Return the [X, Y] coordinate for the center point of the cell that contains the specified text.  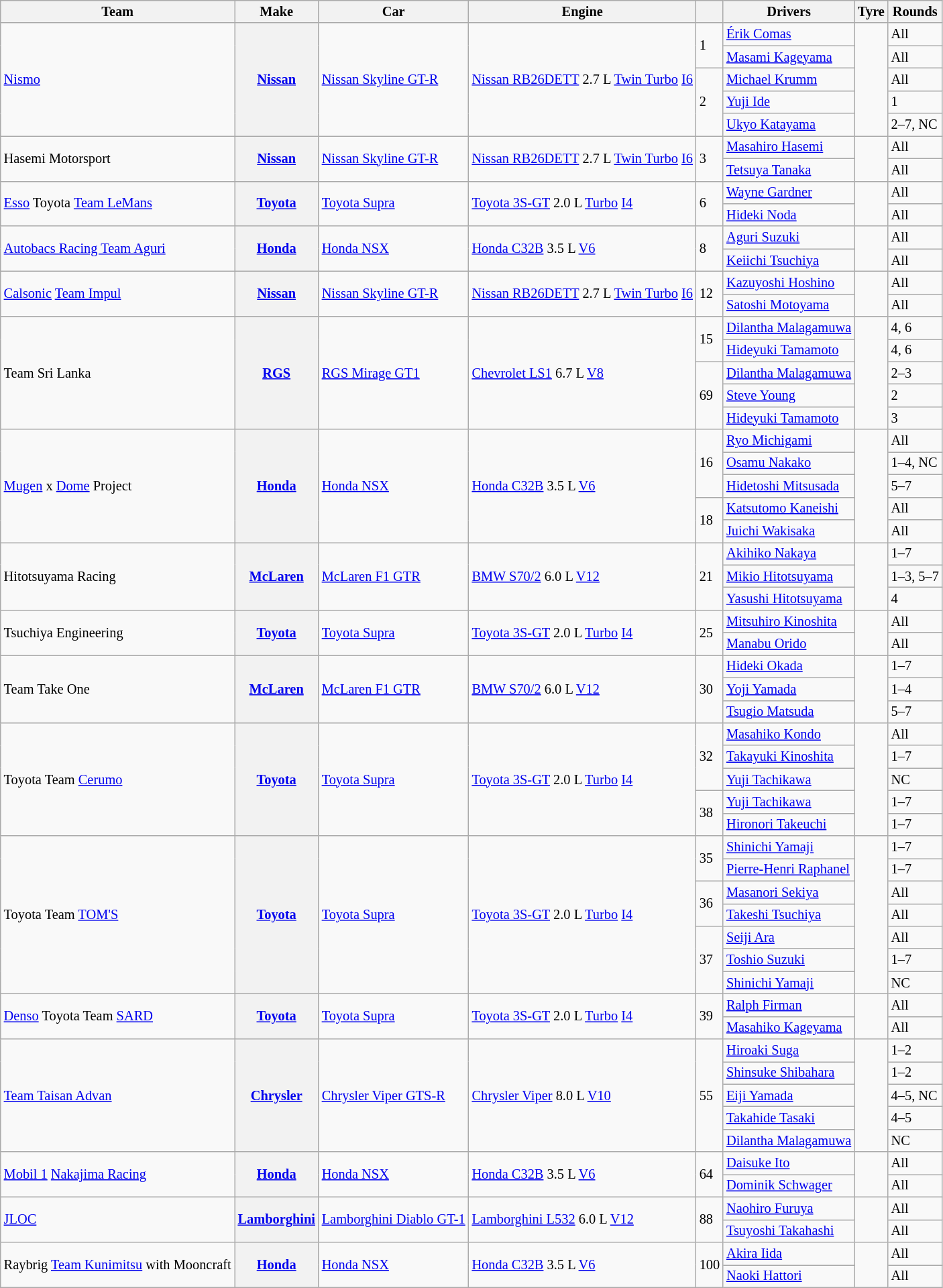
Hidetoshi Mitsusada [789, 486]
Mugen x Dome Project [118, 486]
Dominik Schwager [789, 1185]
Lamborghini [276, 1220]
Érik Comas [789, 34]
Chrysler Viper GTS-R [394, 1095]
Seiji Ara [789, 937]
Eiji Yamada [789, 1095]
Chrysler [276, 1095]
Takahide Tasaki [789, 1118]
Takeshi Tsuchiya [789, 915]
12 [710, 294]
Pierre-Henri Raphanel [789, 869]
Tsuchiya Engineering [118, 632]
Hideki Okada [789, 666]
15 [710, 339]
Drivers [789, 11]
100 [710, 1264]
4–5 [915, 1118]
4 [915, 598]
1–4 [915, 689]
Toyota Team Cerumo [118, 779]
Masahiro Hasemi [789, 147]
Masahiko Kageyama [789, 1028]
Masanori Sekiya [789, 892]
39 [710, 1016]
Masahiko Kondo [789, 734]
Osamu Nakako [789, 463]
18 [710, 519]
4–5, NC [915, 1095]
Rounds [915, 11]
2–3 [915, 373]
Aguri Suzuki [789, 237]
Yoji Yamada [789, 689]
Ryo Michigami [789, 441]
Team Taisan Advan [118, 1095]
Ukyo Katayama [789, 125]
Tsuyoshi Takahashi [789, 1231]
Nismo [118, 79]
RGS Mirage GT1 [394, 373]
Takayuki Kinoshita [789, 757]
Tyre [871, 11]
Mobil 1 Nakajima Racing [118, 1174]
Katsutomo Kaneishi [789, 508]
Keiichi Tsuchiya [789, 260]
Lamborghini Diablo GT-1 [394, 1220]
Hiroaki Suga [789, 1051]
Masami Kageyama [789, 57]
38 [710, 813]
88 [710, 1220]
Tsugio Matsuda [789, 712]
55 [710, 1095]
Tetsuya Tanaka [789, 170]
Hideki Noda [789, 215]
Wayne Gardner [789, 193]
64 [710, 1174]
Yasushi Hitotsuyama [789, 598]
Juichi Wakisaka [789, 531]
6 [710, 204]
69 [710, 396]
Steve Young [789, 395]
1–4, NC [915, 463]
Team [118, 11]
Ralph Firman [789, 1005]
2–7, NC [915, 125]
Michael Krumm [789, 79]
Chevrolet LS1 6.7 L V8 [582, 373]
Hironori Takeuchi [789, 824]
Car [394, 11]
Akira Iida [789, 1253]
Team Take One [118, 688]
Calsonic Team Impul [118, 294]
Shinsuke Shibahara [789, 1073]
JLOC [118, 1220]
30 [710, 688]
Denso Toyota Team SARD [118, 1016]
Make [276, 11]
Satoshi Motoyama [789, 305]
Toshio Suzuki [789, 960]
8 [710, 248]
36 [710, 903]
1–3, 5–7 [915, 576]
Naohiro Furuya [789, 1208]
Akihiko Nakaya [789, 553]
35 [710, 859]
Yuji Ide [789, 102]
Daisuke Ito [789, 1163]
21 [710, 576]
Toyota Team TOM'S [118, 915]
Hasemi Motorsport [118, 158]
Kazuyoshi Hoshino [789, 282]
Manabu Orido [789, 644]
Esso Toyota Team LeMans [118, 204]
Team Sri Lanka [118, 373]
37 [710, 959]
25 [710, 632]
32 [710, 757]
Raybrig Team Kunimitsu with Mooncraft [118, 1264]
Autobacs Racing Team Aguri [118, 248]
Chrysler Viper 8.0 L V10 [582, 1095]
Hitotsuyama Racing [118, 576]
Lamborghini L532 6.0 L V12 [582, 1220]
Naoki Hattori [789, 1276]
RGS [276, 373]
Mitsuhiro Kinoshita [789, 621]
Mikio Hitotsuyama [789, 576]
Engine [582, 11]
16 [710, 463]
